Capture the cell that displays the provided text and extract its [X, Y] central coordinate. 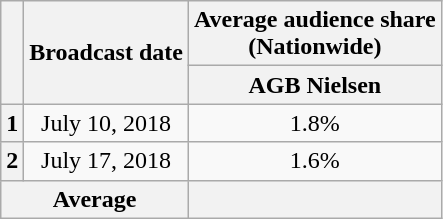
1.6% [314, 161]
AGB Nielsen [314, 85]
July 17, 2018 [106, 161]
1 [12, 123]
2 [12, 161]
July 10, 2018 [106, 123]
1.8% [314, 123]
Average audience share(Nationwide) [314, 34]
Broadcast date [106, 52]
Average [95, 199]
